Scan for the cell matching the given text and deliver its (X, Y) coordinate at center. 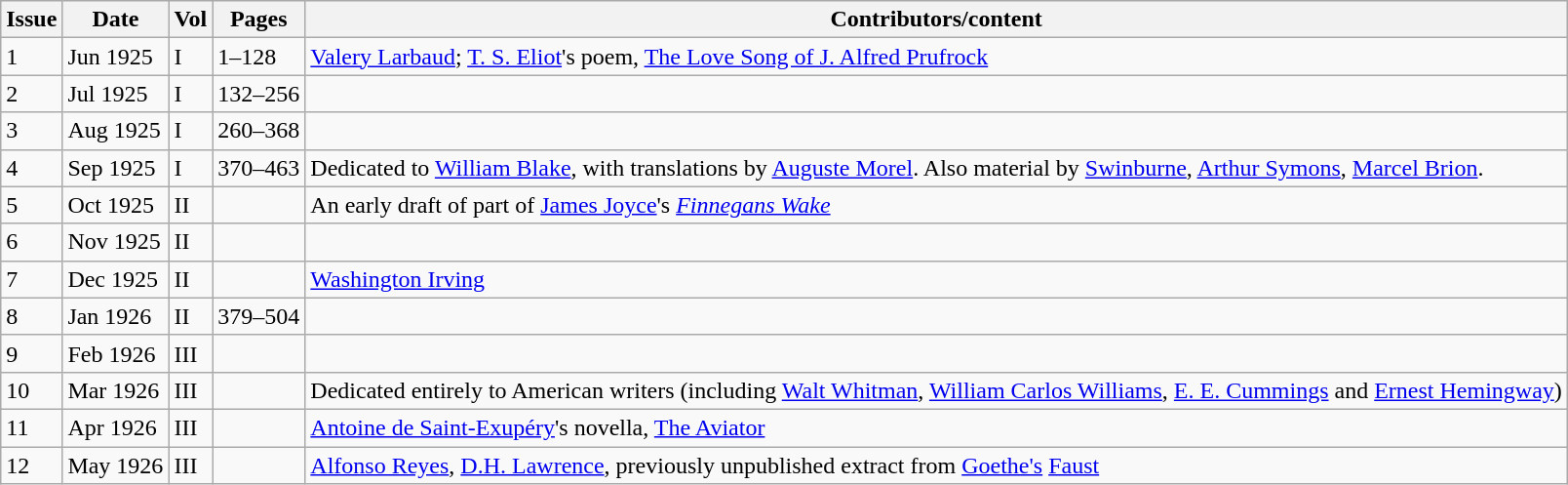
Apr 1926 (115, 427)
379–504 (259, 316)
Jul 1925 (115, 94)
Antoine de Saint-Exupéry's novella, The Aviator (936, 427)
Date (115, 20)
Valery Larbaud; T. S. Eliot's poem, The Love Song of J. Alfred Prufrock (936, 57)
3 (31, 131)
2 (31, 94)
Oct 1925 (115, 205)
Feb 1926 (115, 353)
Dedicated entirely to American writers (including Walt Whitman, William Carlos Williams, E. E. Cummings and Ernest Hemingway) (936, 390)
An early draft of part of James Joyce's Finnegans Wake (936, 205)
Aug 1925 (115, 131)
May 1926 (115, 465)
Issue (31, 20)
370–463 (259, 168)
8 (31, 316)
Nov 1925 (115, 242)
Mar 1926 (115, 390)
Jan 1926 (115, 316)
1–128 (259, 57)
6 (31, 242)
1 (31, 57)
7 (31, 279)
9 (31, 353)
260–368 (259, 131)
10 (31, 390)
5 (31, 205)
Pages (259, 20)
132–256 (259, 94)
12 (31, 465)
Dedicated to William Blake, with translations by Auguste Morel. Also material by Swinburne, Arthur Symons, Marcel Brion. (936, 168)
Contributors/content (936, 20)
Dec 1925 (115, 279)
11 (31, 427)
Sep 1925 (115, 168)
4 (31, 168)
Vol (191, 20)
Jun 1925 (115, 57)
Washington Irving (936, 279)
Alfonso Reyes, D.H. Lawrence, previously unpublished extract from Goethe's Faust (936, 465)
